Capture the cell that displays the provided text and extract its (X, Y) central coordinate. 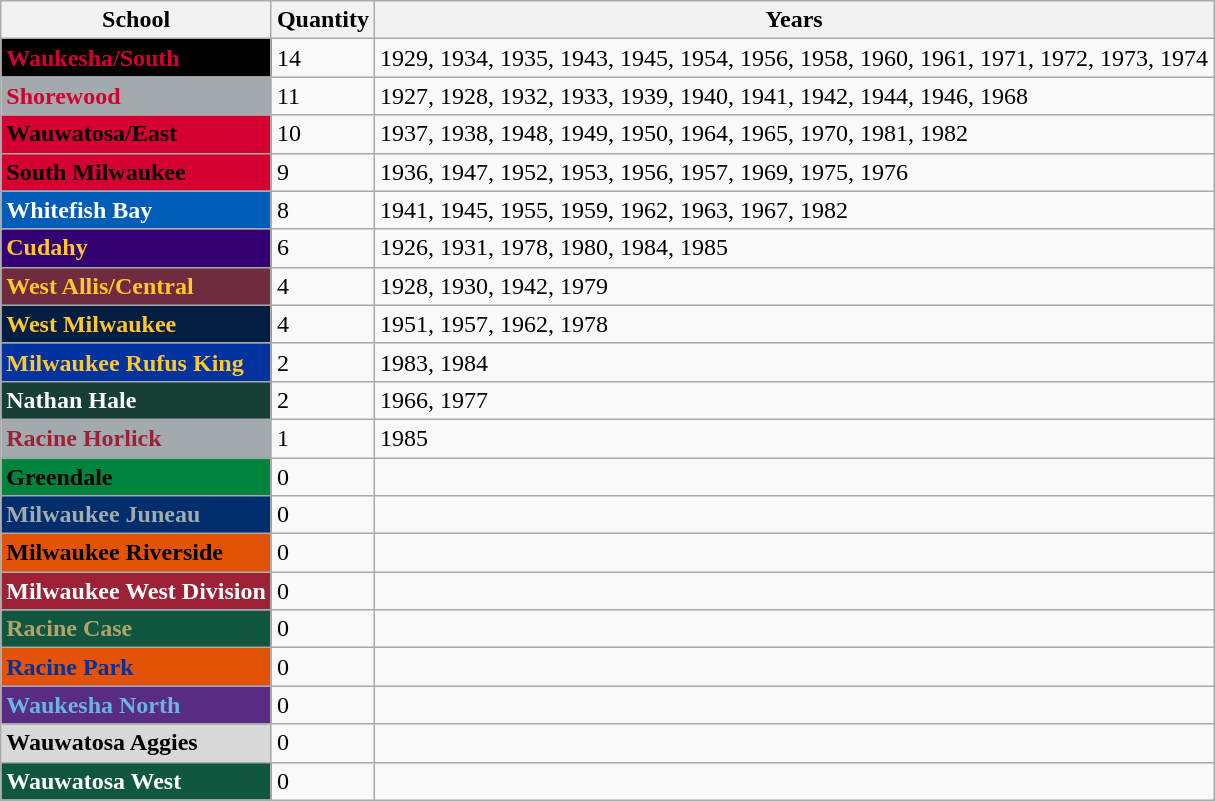
Milwaukee Riverside (136, 553)
1926, 1931, 1978, 1980, 1984, 1985 (794, 248)
10 (322, 134)
Years (794, 20)
14 (322, 58)
Quantity (322, 20)
1951, 1957, 1962, 1978 (794, 324)
Milwaukee Juneau (136, 515)
Whitefish Bay (136, 210)
South Milwaukee (136, 172)
Cudahy (136, 248)
1928, 1930, 1942, 1979 (794, 286)
8 (322, 210)
West Allis/Central (136, 286)
Shorewood (136, 96)
Waukesha/South (136, 58)
1929, 1934, 1935, 1943, 1945, 1954, 1956, 1958, 1960, 1961, 1971, 1972, 1973, 1974 (794, 58)
Racine Park (136, 667)
1936, 1947, 1952, 1953, 1956, 1957, 1969, 1975, 1976 (794, 172)
6 (322, 248)
1937, 1938, 1948, 1949, 1950, 1964, 1965, 1970, 1981, 1982 (794, 134)
Wauwatosa/East (136, 134)
11 (322, 96)
Waukesha North (136, 705)
Nathan Hale (136, 400)
School (136, 20)
Racine Case (136, 629)
Milwaukee Rufus King (136, 362)
Milwaukee West Division (136, 591)
1966, 1977 (794, 400)
1941, 1945, 1955, 1959, 1962, 1963, 1967, 1982 (794, 210)
Greendale (136, 477)
Racine Horlick (136, 438)
1985 (794, 438)
West Milwaukee (136, 324)
9 (322, 172)
1983, 1984 (794, 362)
1 (322, 438)
Wauwatosa West (136, 781)
Wauwatosa Aggies (136, 743)
1927, 1928, 1932, 1933, 1939, 1940, 1941, 1942, 1944, 1946, 1968 (794, 96)
